Search for the cell housing the specified text and yield its [X, Y] center coordinate. 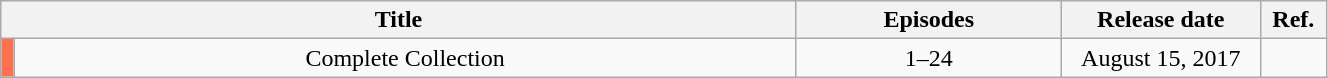
Release date [1160, 20]
Title [398, 20]
Ref. [1293, 20]
1–24 [928, 58]
August 15, 2017 [1160, 58]
Complete Collection [405, 58]
Episodes [928, 20]
